Return the (X, Y) coordinate for the center point of the cell that contains the specified text.  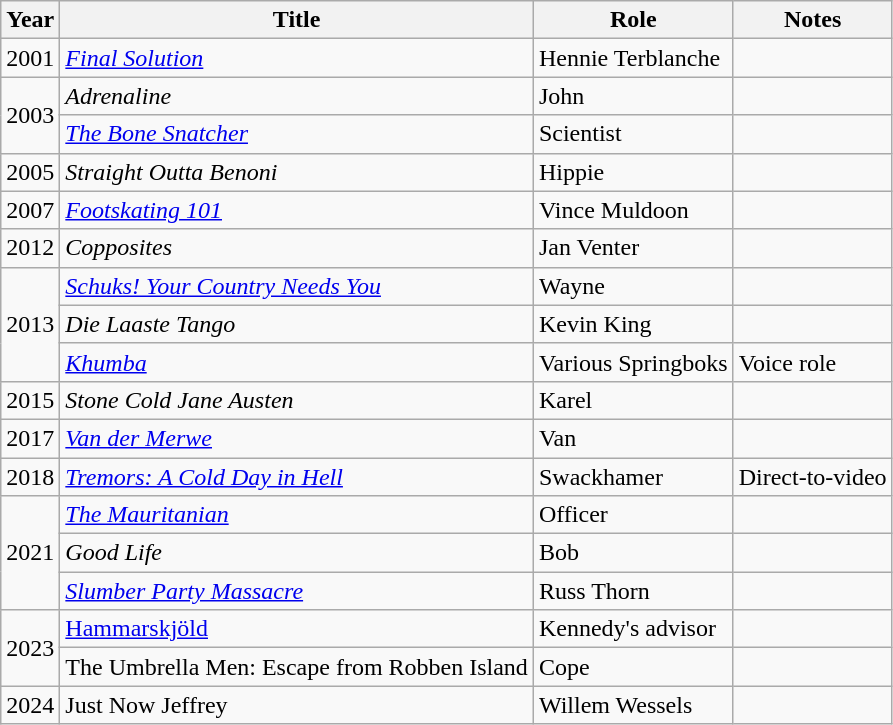
Just Now Jeffrey (297, 705)
Kennedy's advisor (633, 629)
2001 (30, 58)
Notes (812, 20)
Die Laaste Tango (297, 324)
Scientist (633, 134)
Wayne (633, 286)
Various Springboks (633, 362)
2015 (30, 400)
Willem Wessels (633, 705)
2007 (30, 210)
Copposites (297, 248)
Officer (633, 515)
Karel (633, 400)
2013 (30, 324)
2021 (30, 553)
2023 (30, 648)
John (633, 96)
2024 (30, 705)
2005 (30, 172)
Hennie Terblanche (633, 58)
Adrenaline (297, 96)
Slumber Party Massacre (297, 591)
The Mauritanian (297, 515)
Khumba (297, 362)
2012 (30, 248)
The Umbrella Men: Escape from Robben Island (297, 667)
Hippie (633, 172)
Title (297, 20)
2018 (30, 477)
Year (30, 20)
Bob (633, 553)
Direct-to-video (812, 477)
Vince Muldoon (633, 210)
2017 (30, 438)
Tremors: A Cold Day in Hell (297, 477)
Jan Venter (633, 248)
Schuks! Your Country Needs You (297, 286)
Hammarskjöld (297, 629)
Russ Thorn (633, 591)
Final Solution (297, 58)
Cope (633, 667)
2003 (30, 115)
Footskating 101 (297, 210)
Kevin King (633, 324)
The Bone Snatcher (297, 134)
Stone Cold Jane Austen (297, 400)
Van der Merwe (297, 438)
Swackhamer (633, 477)
Voice role (812, 362)
Good Life (297, 553)
Straight Outta Benoni (297, 172)
Role (633, 20)
Van (633, 438)
